Search for the cell housing the specified text and yield its (X, Y) center coordinate. 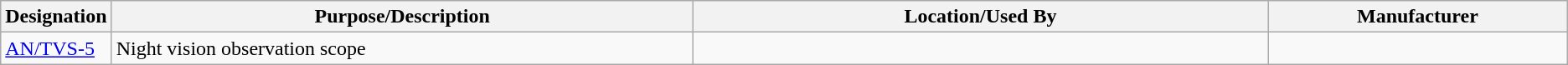
Designation (56, 17)
Purpose/Description (402, 17)
Location/Used By (980, 17)
AN/TVS-5 (56, 48)
Manufacturer (1418, 17)
Night vision observation scope (402, 48)
